Output the (x, y) coordinate of the center of the cell containing the given text.  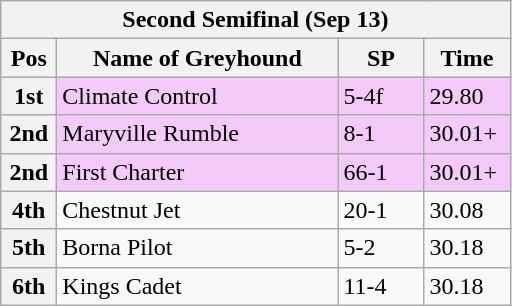
Borna Pilot (198, 248)
Time (467, 58)
SP (381, 58)
5-2 (381, 248)
8-1 (381, 134)
1st (29, 96)
Name of Greyhound (198, 58)
6th (29, 286)
11-4 (381, 286)
29.80 (467, 96)
Climate Control (198, 96)
Kings Cadet (198, 286)
30.08 (467, 210)
Maryville Rumble (198, 134)
First Charter (198, 172)
Chestnut Jet (198, 210)
66-1 (381, 172)
Second Semifinal (Sep 13) (256, 20)
Pos (29, 58)
4th (29, 210)
20-1 (381, 210)
5-4f (381, 96)
5th (29, 248)
